Detect which cell encompasses the target text, then output its (X, Y) center coordinate. 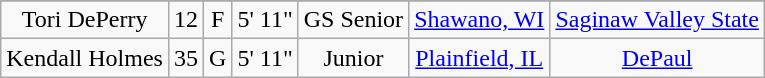
Tori DePerry (85, 20)
F (218, 20)
12 (186, 20)
Kendall Holmes (85, 58)
Saginaw Valley State (658, 20)
DePaul (658, 58)
GS Senior (353, 20)
G (218, 58)
35 (186, 58)
Shawano, WI (480, 20)
Junior (353, 58)
Plainfield, IL (480, 58)
